Identify which cell holds the provided text, then report its [x, y] central coordinate. 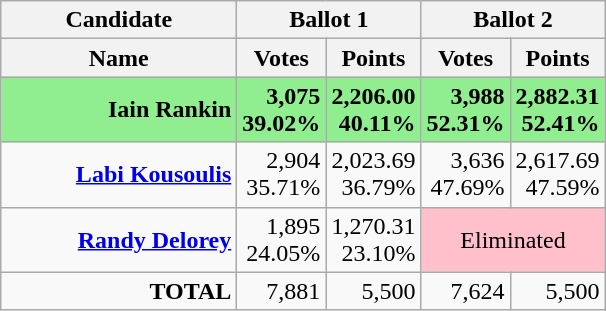
3,63647.69% [466, 174]
7,624 [466, 291]
7,881 [282, 291]
2,90435.71% [282, 174]
3,07539.02% [282, 110]
Labi Kousoulis [119, 174]
Eliminated [513, 240]
2,206.0040.11% [374, 110]
2,023.6936.79% [374, 174]
3,98852.31% [466, 110]
Randy Delorey [119, 240]
Ballot 1 [329, 20]
Name [119, 58]
2,882.3152.41% [558, 110]
Candidate [119, 20]
TOTAL [119, 291]
Ballot 2 [513, 20]
1,89524.05% [282, 240]
2,617.6947.59% [558, 174]
1,270.3123.10% [374, 240]
Iain Rankin [119, 110]
